Find where the given text appears and provide that cell's center as [x, y] coordinate. 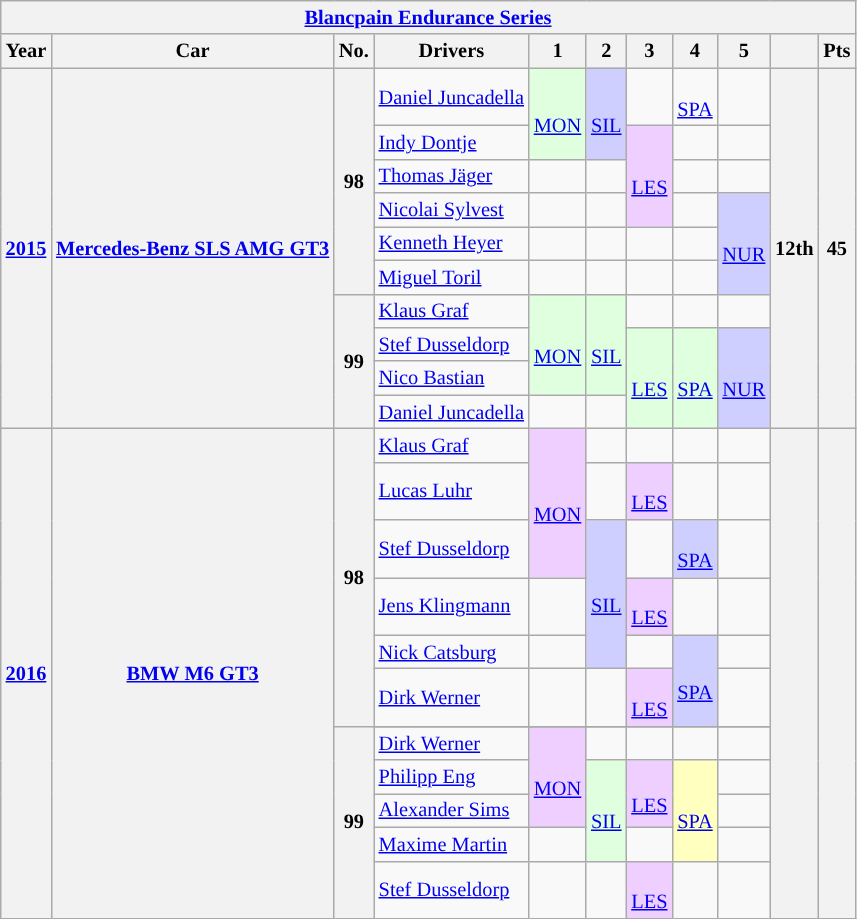
Philipp Eng [452, 777]
45 [836, 248]
Drivers [452, 51]
Jens Klingmann [452, 606]
Lucas Luhr [452, 491]
3 [649, 51]
5 [744, 51]
2 [606, 51]
1 [558, 51]
Nicolai Sylvest [452, 210]
Blancpain Endurance Series [428, 17]
Pts [836, 51]
12th [794, 248]
Nick Catsburg [452, 652]
Car [192, 51]
Thomas Jäger [452, 176]
BMW M6 GT3 [192, 673]
Miguel Toril [452, 277]
Nico Bastian [452, 378]
2016 [26, 673]
Maxime Martin [452, 844]
Year [26, 51]
Kenneth Heyer [452, 243]
2015 [26, 248]
Mercedes-Benz SLS AMG GT3 [192, 248]
Indy Dontje [452, 142]
No. [354, 51]
Alexander Sims [452, 810]
4 [694, 51]
